For the text-containing cell, return its midpoint in (X, Y) coordinate format. 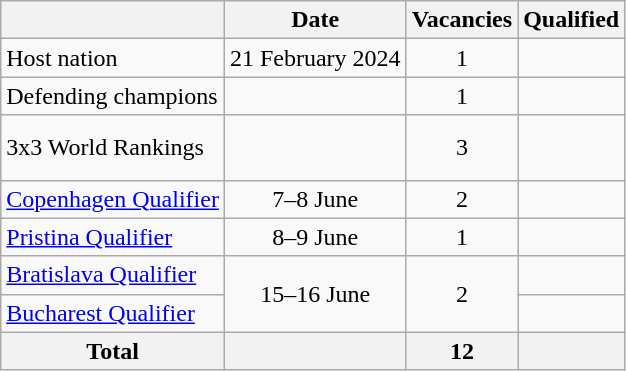
Pristina Qualifier (113, 237)
15–16 June (315, 294)
Date (315, 20)
8–9 June (315, 237)
12 (462, 351)
Total (113, 351)
Qualified (572, 20)
3x3 World Rankings (113, 148)
Host nation (113, 58)
7–8 June (315, 199)
3 (462, 148)
21 February 2024 (315, 58)
Copenhagen Qualifier (113, 199)
Defending champions (113, 96)
Bratislava Qualifier (113, 275)
Bucharest Qualifier (113, 313)
Vacancies (462, 20)
